Scan for the cell matching the given text and deliver its [X, Y] coordinate at center. 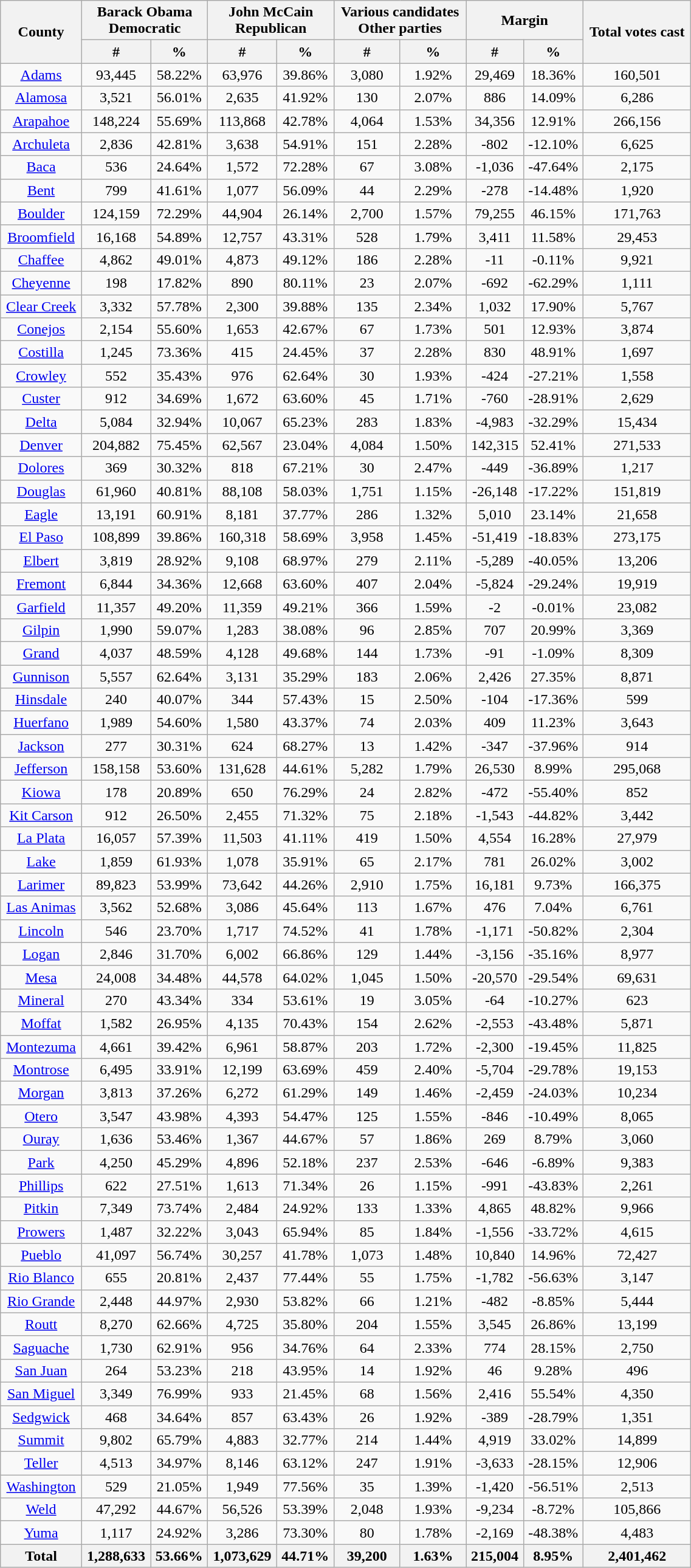
60.91% [179, 514]
4,483 [637, 1533]
818 [242, 468]
56.09% [305, 190]
La Plata [41, 838]
Adams [41, 75]
-24.03% [553, 1093]
1.42% [433, 746]
1,283 [242, 630]
Total [41, 1556]
2,846 [115, 954]
650 [242, 792]
144 [367, 653]
1,487 [115, 1232]
-91 [495, 653]
41.11% [305, 838]
42.67% [305, 330]
-5,824 [495, 584]
1,636 [115, 1139]
108,899 [115, 537]
3,002 [637, 862]
3,043 [242, 1232]
149 [367, 1093]
Barack ObamaDemocratic [145, 21]
26.50% [179, 815]
-37.96% [553, 746]
Routt [41, 1324]
44.71% [305, 1556]
-991 [495, 1186]
29,469 [495, 75]
20.81% [179, 1278]
-8.85% [553, 1301]
89,823 [115, 885]
48.59% [179, 653]
-2,300 [495, 1046]
271,533 [637, 445]
52.68% [179, 908]
4,873 [242, 260]
476 [495, 908]
11,825 [637, 1046]
9,108 [242, 561]
933 [242, 1394]
Moffat [41, 1023]
Cheyenne [41, 283]
54.47% [305, 1116]
9.73% [553, 885]
3,521 [115, 98]
Dolores [41, 468]
56.01% [179, 98]
10,234 [637, 1093]
-1,543 [495, 815]
1,949 [242, 1487]
Ouray [41, 1139]
215,004 [495, 1556]
1,751 [367, 491]
-6.89% [553, 1162]
54.60% [179, 723]
830 [495, 353]
58.69% [305, 537]
13,206 [637, 561]
14,899 [637, 1440]
2.03% [433, 723]
John McCainRepublican [271, 21]
5,871 [637, 1023]
34.69% [179, 399]
53.60% [179, 769]
32.22% [179, 1232]
3.08% [433, 167]
32.94% [179, 422]
496 [637, 1370]
-10.49% [553, 1116]
49.21% [305, 607]
-1,782 [495, 1278]
11.23% [553, 723]
63.69% [305, 1070]
13,199 [637, 1324]
2,416 [495, 1394]
-64 [495, 1000]
4,513 [115, 1463]
148,224 [115, 121]
30,257 [242, 1255]
6,495 [115, 1070]
-14.48% [553, 190]
71.32% [305, 815]
67.21% [305, 468]
6,272 [242, 1093]
66.86% [305, 954]
1,217 [637, 468]
23 [367, 283]
Larimer [41, 885]
1,045 [367, 977]
44.97% [179, 1301]
Denver [41, 445]
35.91% [305, 862]
528 [367, 237]
1.48% [433, 1255]
218 [242, 1370]
1.67% [433, 908]
52.41% [553, 445]
-3,633 [495, 1463]
Saguache [41, 1347]
-9,234 [495, 1510]
2.11% [433, 561]
76.99% [179, 1394]
9,966 [637, 1209]
34,356 [495, 121]
5,767 [637, 306]
68.97% [305, 561]
48.91% [553, 353]
45 [367, 399]
2,635 [242, 98]
33.02% [553, 1440]
-28.91% [553, 399]
Morgan [41, 1093]
1.63% [433, 1556]
11,359 [242, 607]
20.99% [553, 630]
-482 [495, 1301]
19 [367, 1000]
-48.38% [553, 1533]
6,961 [242, 1046]
71.34% [305, 1186]
125 [367, 1116]
4,350 [637, 1394]
Chaffee [41, 260]
42.81% [179, 144]
Otero [41, 1116]
9.28% [553, 1370]
1,245 [115, 353]
5,444 [637, 1301]
-55.40% [553, 792]
4,615 [637, 1232]
1.83% [433, 422]
2,513 [637, 1487]
4,865 [495, 1209]
Pitkin [41, 1209]
178 [115, 792]
Sedgwick [41, 1417]
56,526 [242, 1510]
277 [115, 746]
1,920 [637, 190]
57.78% [179, 306]
41.61% [179, 190]
34.64% [179, 1417]
5,084 [115, 422]
35.29% [305, 677]
3,874 [637, 330]
57.43% [305, 700]
154 [367, 1023]
366 [367, 607]
40.07% [179, 700]
Delta [41, 422]
-802 [495, 144]
Logan [41, 954]
2,154 [115, 330]
655 [115, 1278]
-17.22% [553, 491]
1,717 [242, 931]
8,871 [637, 677]
Jackson [41, 746]
4,135 [242, 1023]
Huerfano [41, 723]
546 [115, 931]
7,349 [115, 1209]
6,286 [637, 98]
46 [495, 1370]
49.12% [305, 260]
-43.48% [553, 1023]
113 [367, 908]
23.70% [179, 931]
15,434 [637, 422]
24.64% [179, 167]
Conejos [41, 330]
4,883 [242, 1440]
3.05% [433, 1000]
24,008 [115, 977]
1,367 [242, 1139]
459 [367, 1070]
8,977 [637, 954]
73,642 [242, 885]
Gilpin [41, 630]
64.02% [305, 977]
857 [242, 1417]
Garfield [41, 607]
-104 [495, 700]
-2,459 [495, 1093]
171,763 [637, 213]
1,730 [115, 1347]
Bent [41, 190]
133 [367, 1209]
2.50% [433, 700]
2,448 [115, 1301]
468 [115, 1417]
23.04% [305, 445]
130 [367, 98]
8.99% [553, 769]
49.68% [305, 653]
204,882 [115, 445]
707 [495, 630]
13,191 [115, 514]
72.29% [179, 213]
Mineral [41, 1000]
73.74% [179, 1209]
3,442 [637, 815]
8,309 [637, 653]
Elbert [41, 561]
16,168 [115, 237]
61,960 [115, 491]
8,181 [242, 514]
48.82% [553, 1209]
43.31% [305, 237]
-8.72% [553, 1510]
21.05% [179, 1487]
1.53% [433, 121]
4,250 [115, 1162]
1.59% [433, 607]
552 [115, 376]
-760 [495, 399]
62.91% [179, 1347]
2,930 [242, 1301]
3,958 [367, 537]
295,068 [637, 769]
1,078 [242, 862]
Broomfield [41, 237]
3,547 [115, 1116]
-12.10% [553, 144]
-28.15% [553, 1463]
69,631 [637, 977]
-424 [495, 376]
63.12% [305, 1463]
14.09% [553, 98]
1,032 [495, 306]
3,147 [637, 1278]
2.29% [433, 190]
21,658 [637, 514]
-1.09% [553, 653]
43.95% [305, 1370]
Kiowa [41, 792]
6,002 [242, 954]
599 [637, 700]
2.53% [433, 1162]
1.45% [433, 537]
160,501 [637, 75]
2,484 [242, 1209]
-29.78% [553, 1070]
9,383 [637, 1162]
131,628 [242, 769]
Total votes cast [637, 32]
270 [115, 1000]
135 [367, 306]
Gunnison [41, 677]
1,288,633 [115, 1556]
Various candidatesOther parties [400, 21]
266,156 [637, 121]
-692 [495, 283]
-2,169 [495, 1533]
-347 [495, 746]
79,255 [495, 213]
-11 [495, 260]
-35.16% [553, 954]
1.32% [433, 514]
Montrose [41, 1070]
53.66% [179, 1556]
37 [367, 353]
41 [367, 931]
12,757 [242, 237]
-4,983 [495, 422]
55.60% [179, 330]
70.43% [305, 1023]
20.89% [179, 792]
73.36% [179, 353]
76.29% [305, 792]
624 [242, 746]
2.62% [433, 1023]
2,700 [367, 213]
Douglas [41, 491]
-1,420 [495, 1487]
12,906 [637, 1463]
-20,570 [495, 977]
54.91% [305, 144]
-43.83% [553, 1186]
273,175 [637, 537]
Fremont [41, 584]
1,073 [367, 1255]
3,411 [495, 237]
1,672 [242, 399]
Custer [41, 399]
247 [367, 1463]
34.48% [179, 977]
72.28% [305, 167]
-27.21% [553, 376]
2,836 [115, 144]
Baca [41, 167]
976 [242, 376]
58.22% [179, 75]
27,979 [637, 838]
-389 [495, 1417]
56.74% [179, 1255]
Eagle [41, 514]
27.35% [553, 677]
3,813 [115, 1093]
-10.27% [553, 1000]
63,976 [242, 75]
Lake [41, 862]
283 [367, 422]
8,270 [115, 1324]
264 [115, 1370]
Park [41, 1162]
1,582 [115, 1023]
Margin [525, 21]
El Paso [41, 537]
-33.72% [553, 1232]
32.77% [305, 1440]
3,638 [242, 144]
41,097 [115, 1255]
74.52% [305, 931]
19,919 [637, 584]
61.93% [179, 862]
65.79% [179, 1440]
65.94% [305, 1232]
34.36% [179, 584]
-56.63% [553, 1278]
Summit [41, 1440]
57 [367, 1139]
Phillips [41, 1186]
8.95% [553, 1556]
49.20% [179, 607]
6,761 [637, 908]
774 [495, 1347]
12,668 [242, 584]
-17.36% [553, 700]
-278 [495, 190]
4,037 [115, 653]
186 [367, 260]
Crowley [41, 376]
35.43% [179, 376]
17.82% [179, 283]
886 [495, 98]
890 [242, 283]
44,578 [242, 977]
74 [367, 723]
53.46% [179, 1139]
129 [367, 954]
37.77% [305, 514]
3,562 [115, 908]
35 [367, 1487]
9,802 [115, 1440]
61.29% [305, 1093]
53.39% [305, 1510]
158,158 [115, 769]
11,357 [115, 607]
914 [637, 746]
419 [367, 838]
1.71% [433, 399]
203 [367, 1046]
2,048 [367, 1510]
88,108 [242, 491]
14.96% [553, 1255]
Grand [41, 653]
4,862 [115, 260]
3,369 [637, 630]
4,393 [242, 1116]
536 [115, 167]
1.56% [433, 1394]
38.08% [305, 630]
26.86% [553, 1324]
37.26% [179, 1093]
-32.29% [553, 422]
4,554 [495, 838]
28.92% [179, 561]
3,086 [242, 908]
407 [367, 584]
-62.29% [553, 283]
16,181 [495, 885]
26,530 [495, 769]
58.87% [305, 1046]
Teller [41, 1463]
Lincoln [41, 931]
-5,289 [495, 561]
3,131 [242, 677]
-646 [495, 1162]
-28.79% [553, 1417]
-36.89% [553, 468]
-29.24% [553, 584]
151,819 [637, 491]
65.23% [305, 422]
73.30% [305, 1533]
27.51% [179, 1186]
8,065 [637, 1116]
124,159 [115, 213]
5,010 [495, 514]
1.72% [433, 1046]
105,866 [637, 1510]
44 [367, 190]
2.85% [433, 630]
1,653 [242, 330]
12.93% [553, 330]
75.45% [179, 445]
415 [242, 353]
28.15% [553, 1347]
96 [367, 630]
3,643 [637, 723]
160,318 [242, 537]
26.02% [553, 862]
7.04% [553, 908]
Mesa [41, 977]
1,859 [115, 862]
10,067 [242, 422]
Montezuma [41, 1046]
622 [115, 1186]
Archuleta [41, 144]
214 [367, 1440]
2.47% [433, 468]
-1,171 [495, 931]
Hinsdale [41, 700]
31.70% [179, 954]
53.23% [179, 1370]
2.33% [433, 1347]
85 [367, 1232]
-18.83% [553, 537]
5,557 [115, 677]
3,080 [367, 75]
-47.64% [553, 167]
3,332 [115, 306]
183 [367, 677]
45.64% [305, 908]
2,629 [637, 399]
59.07% [179, 630]
Rio Grande [41, 1301]
1,073,629 [242, 1556]
Weld [41, 1510]
3,545 [495, 1324]
62,567 [242, 445]
4,661 [115, 1046]
409 [495, 723]
501 [495, 330]
-1,036 [495, 167]
369 [115, 468]
6,844 [115, 584]
2,437 [242, 1278]
334 [242, 1000]
1.84% [433, 1232]
Boulder [41, 213]
4,084 [367, 445]
1.57% [433, 213]
-26,148 [495, 491]
44,904 [242, 213]
19,153 [637, 1070]
2,304 [637, 931]
55 [367, 1278]
43.98% [179, 1116]
1.39% [433, 1487]
-846 [495, 1116]
-19.45% [553, 1046]
64 [367, 1347]
4,064 [367, 121]
8.79% [553, 1139]
3,819 [115, 561]
Arapahoe [41, 121]
93,445 [115, 75]
-2,553 [495, 1023]
344 [242, 700]
956 [242, 1347]
-56.51% [553, 1487]
17.90% [553, 306]
781 [495, 862]
10,840 [495, 1255]
Jefferson [41, 769]
24.45% [305, 353]
Costilla [41, 353]
43.34% [179, 1000]
53.82% [305, 1301]
3,349 [115, 1394]
1.21% [433, 1301]
237 [367, 1162]
52.18% [305, 1162]
1,111 [637, 283]
45.29% [179, 1162]
62.66% [179, 1324]
113,868 [242, 121]
41.78% [305, 1255]
-0.11% [553, 260]
2.17% [433, 862]
26.14% [305, 213]
Clear Creek [41, 306]
1.91% [433, 1463]
26.95% [179, 1023]
2.34% [433, 306]
40.81% [179, 491]
-472 [495, 792]
21.45% [305, 1394]
42.78% [305, 121]
54.89% [179, 237]
11.58% [553, 237]
San Juan [41, 1370]
6,625 [637, 144]
-3,156 [495, 954]
1,989 [115, 723]
Yuma [41, 1533]
11,503 [242, 838]
39,200 [367, 1556]
53.61% [305, 1000]
1,117 [115, 1533]
2,300 [242, 306]
623 [637, 1000]
2.82% [433, 792]
1.33% [433, 1209]
166,375 [637, 885]
2,261 [637, 1186]
-449 [495, 468]
65 [367, 862]
66 [367, 1301]
142,315 [495, 445]
4,919 [495, 1440]
46.15% [553, 213]
35.80% [305, 1324]
34.97% [179, 1463]
41.92% [305, 98]
3,060 [637, 1139]
44.26% [305, 885]
Prowers [41, 1232]
269 [495, 1139]
49.01% [179, 260]
-29.54% [553, 977]
Las Animas [41, 908]
55.54% [553, 1394]
4,896 [242, 1162]
1,697 [637, 353]
16.28% [553, 838]
80.11% [305, 283]
58.03% [305, 491]
9,921 [637, 260]
2.06% [433, 677]
Alamosa [41, 98]
57.39% [179, 838]
-40.05% [553, 561]
2,401,462 [637, 1556]
County [41, 32]
12,199 [242, 1070]
198 [115, 283]
-0.01% [553, 607]
1.86% [433, 1139]
-51,419 [495, 537]
2.18% [433, 815]
77.56% [305, 1487]
24 [367, 792]
63.43% [305, 1417]
1,580 [242, 723]
2,175 [637, 167]
Pueblo [41, 1255]
240 [115, 700]
75 [367, 815]
1.46% [433, 1093]
-50.82% [553, 931]
-5,704 [495, 1070]
44.61% [305, 769]
2,426 [495, 677]
68 [367, 1394]
204 [367, 1324]
799 [115, 190]
2,750 [637, 1347]
151 [367, 144]
13 [367, 746]
43.37% [305, 723]
15 [367, 700]
2,910 [367, 885]
286 [367, 514]
1,351 [637, 1417]
Rio Blanco [41, 1278]
33.91% [179, 1070]
72,427 [637, 1255]
Kit Carson [41, 815]
5,282 [367, 769]
-44.82% [553, 815]
29,453 [637, 237]
2.04% [433, 584]
1,613 [242, 1186]
4,128 [242, 653]
68.27% [305, 746]
1,990 [115, 630]
16,057 [115, 838]
1,077 [242, 190]
San Miguel [41, 1394]
279 [367, 561]
34.76% [305, 1347]
-1,556 [495, 1232]
30.31% [179, 746]
1,558 [637, 376]
-2 [495, 607]
23.14% [553, 514]
55.69% [179, 121]
39.88% [305, 306]
2,455 [242, 815]
529 [115, 1487]
30.32% [179, 468]
77.44% [305, 1278]
4,725 [242, 1324]
852 [637, 792]
14 [367, 1370]
23,082 [637, 607]
2.40% [433, 1070]
80 [367, 1533]
53.99% [179, 885]
18.36% [553, 75]
12.91% [553, 121]
47,292 [115, 1510]
3,286 [242, 1533]
8,146 [242, 1463]
39.42% [179, 1046]
1,572 [242, 167]
Washington [41, 1487]
